Return [x, y] of the center of cell containing provided text 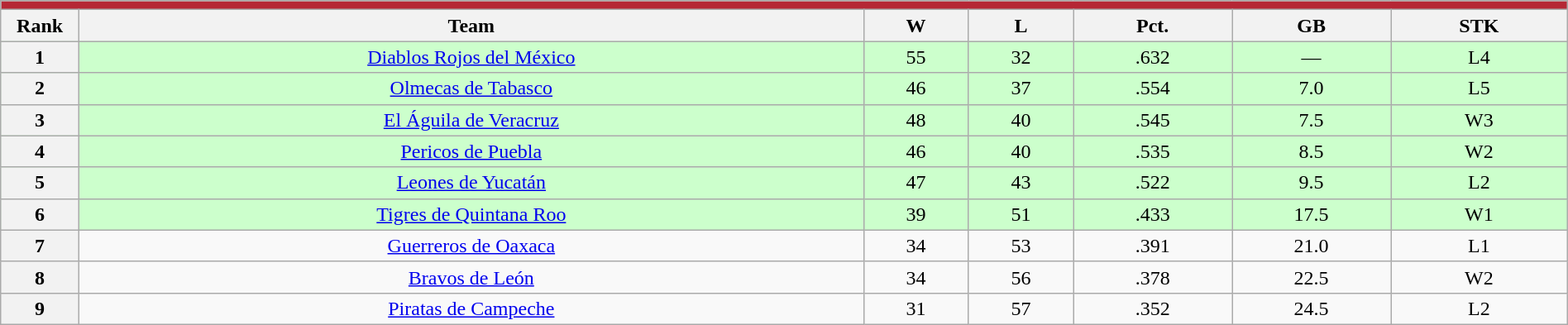
56 [1021, 277]
.554 [1153, 88]
W [916, 26]
4 [40, 151]
3 [40, 120]
48 [916, 120]
Tigres de Quintana Roo [471, 214]
.535 [1153, 151]
17.5 [1312, 214]
STK [1480, 26]
57 [1021, 308]
21.0 [1312, 246]
47 [916, 183]
Pct. [1153, 26]
L1 [1480, 246]
Pericos de Puebla [471, 151]
— [1312, 57]
5 [40, 183]
.391 [1153, 246]
W1 [1480, 214]
1 [40, 57]
9.5 [1312, 183]
.433 [1153, 214]
51 [1021, 214]
Olmecas de Tabasco [471, 88]
GB [1312, 26]
53 [1021, 246]
55 [916, 57]
.545 [1153, 120]
Guerreros de Oaxaca [471, 246]
43 [1021, 183]
.522 [1153, 183]
L4 [1480, 57]
32 [1021, 57]
31 [916, 308]
22.5 [1312, 277]
39 [916, 214]
W3 [1480, 120]
Piratas de Campeche [471, 308]
8 [40, 277]
37 [1021, 88]
L [1021, 26]
.352 [1153, 308]
6 [40, 214]
Rank [40, 26]
8.5 [1312, 151]
.378 [1153, 277]
Leones de Yucatán [471, 183]
24.5 [1312, 308]
9 [40, 308]
Bravos de León [471, 277]
L5 [1480, 88]
.632 [1153, 57]
Diablos Rojos del México [471, 57]
7.0 [1312, 88]
Team [471, 26]
7 [40, 246]
El Águila de Veracruz [471, 120]
7.5 [1312, 120]
2 [40, 88]
